Output the (x, y) coordinate of the center of the cell containing the given text.  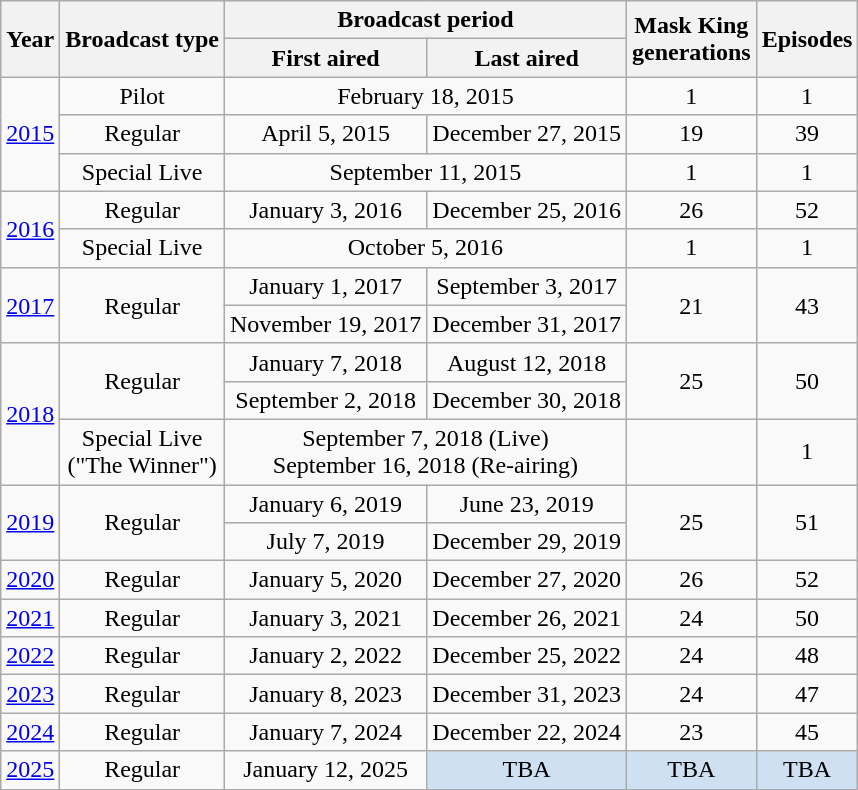
December 30, 2018 (527, 400)
January 6, 2019 (325, 503)
December 25, 2022 (527, 656)
January 7, 2018 (325, 362)
Special Live("The Winner") (142, 452)
2017 (30, 305)
January 3, 2021 (325, 618)
First aired (325, 58)
December 31, 2023 (527, 694)
48 (807, 656)
December 27, 2015 (527, 134)
2019 (30, 522)
2025 (30, 770)
Last aired (527, 58)
45 (807, 732)
February 18, 2015 (425, 96)
2018 (30, 414)
September 11, 2015 (425, 172)
23 (691, 732)
October 5, 2016 (425, 248)
2022 (30, 656)
2016 (30, 229)
51 (807, 522)
43 (807, 305)
September 2, 2018 (325, 400)
August 12, 2018 (527, 362)
December 29, 2019 (527, 542)
January 5, 2020 (325, 580)
January 1, 2017 (325, 286)
2015 (30, 134)
June 23, 2019 (527, 503)
Broadcast period (425, 20)
January 2, 2022 (325, 656)
Broadcast type (142, 39)
December 27, 2020 (527, 580)
November 19, 2017 (325, 324)
Episodes (807, 39)
2020 (30, 580)
Mask Kinggenerations (691, 39)
January 12, 2025 (325, 770)
47 (807, 694)
December 25, 2016 (527, 210)
September 7, 2018 (Live)September 16, 2018 (Re-airing) (425, 452)
December 22, 2024 (527, 732)
January 3, 2016 (325, 210)
December 31, 2017 (527, 324)
21 (691, 305)
Year (30, 39)
January 7, 2024 (325, 732)
2021 (30, 618)
Pilot (142, 96)
April 5, 2015 (325, 134)
39 (807, 134)
January 8, 2023 (325, 694)
December 26, 2021 (527, 618)
September 3, 2017 (527, 286)
2024 (30, 732)
July 7, 2019 (325, 542)
19 (691, 134)
2023 (30, 694)
